Extract the [X, Y] coordinate from the center of the cell holding the provided text.  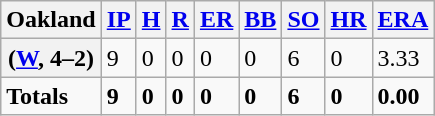
ERA [403, 20]
H [151, 20]
(W, 4–2) [51, 58]
R [180, 20]
Oakland [51, 20]
ER [216, 20]
0.00 [403, 96]
3.33 [403, 58]
HR [348, 20]
BB [260, 20]
SO [304, 20]
Totals [51, 96]
IP [118, 20]
